Return the [x, y] coordinate for the center point of the cell that contains the specified text.  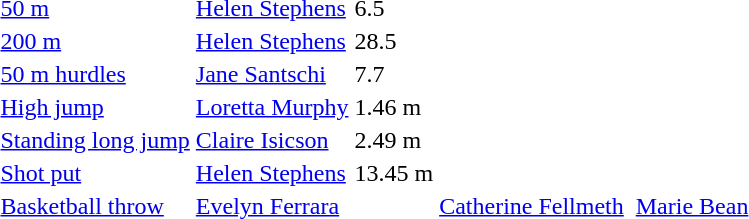
Jane Santschi [272, 74]
2.49 m [394, 140]
1.46 m [394, 107]
Loretta Murphy [272, 107]
13.45 m [394, 173]
28.5 [394, 41]
Claire Isicson [272, 140]
7.7 [394, 74]
